Detect which cell encompasses the target text, then output its [X, Y] center coordinate. 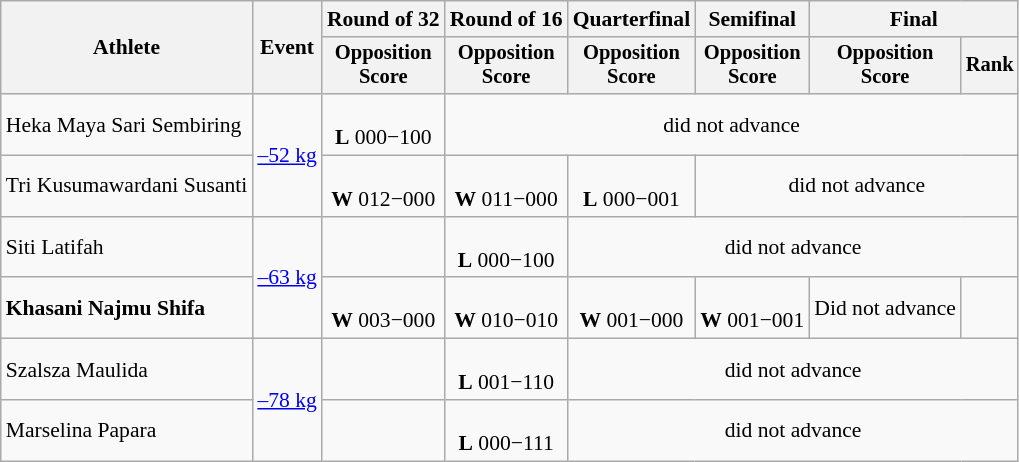
Final [914, 19]
L 001−110 [506, 370]
–78 kg [286, 400]
Heka Maya Sari Sembiring [127, 124]
Quarterfinal [632, 19]
L 000−001 [632, 186]
Szalsza Maulida [127, 370]
Round of 16 [506, 19]
W 011−000 [506, 186]
Siti Latifah [127, 248]
W 003−000 [384, 308]
W 010−010 [506, 308]
Semifinal [752, 19]
–63 kg [286, 278]
Event [286, 48]
Round of 32 [384, 19]
Tri Kusumawardani Susanti [127, 186]
Rank [990, 66]
W 012−000 [384, 186]
L 000−111 [506, 430]
Athlete [127, 48]
W 001−001 [752, 308]
Marselina Papara [127, 430]
W 001−000 [632, 308]
Did not advance [885, 308]
Khasani Najmu Shifa [127, 308]
–52 kg [286, 155]
